Locate the cell with the specified text and output its (X, Y) center coordinate. 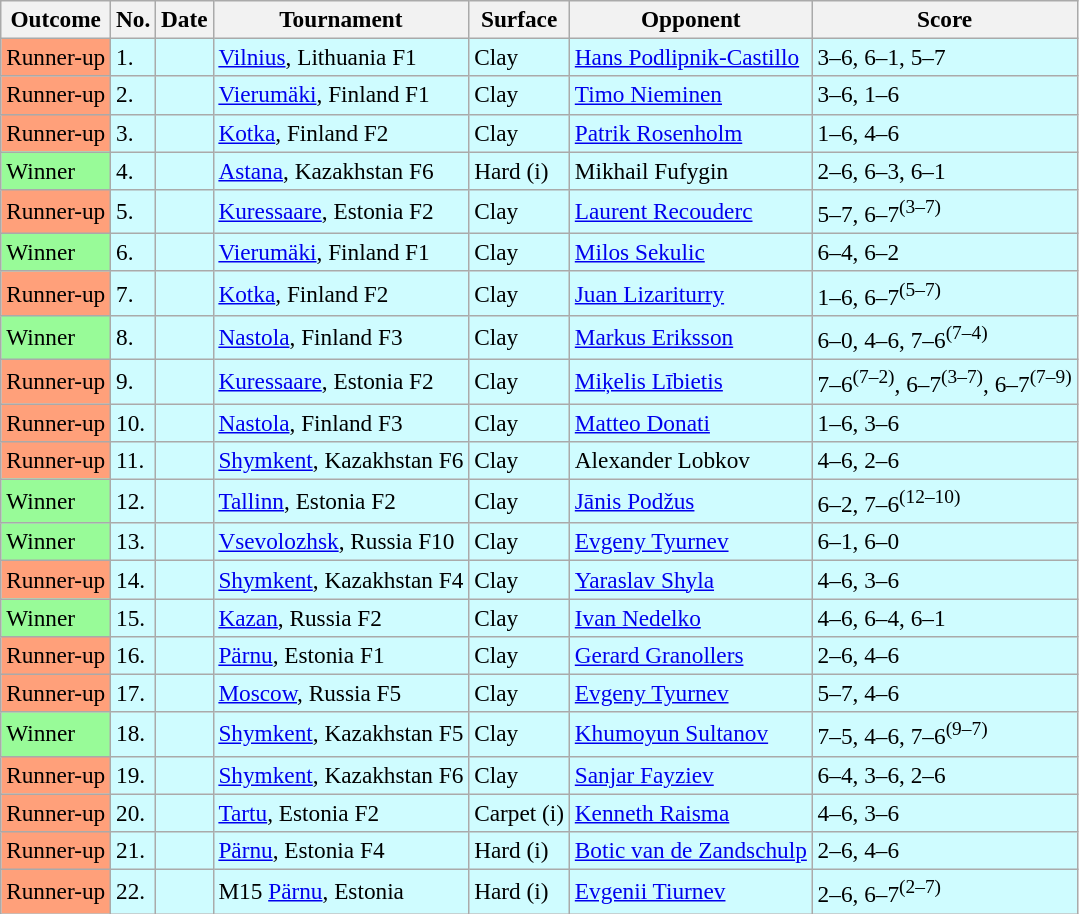
Kenneth Raisma (690, 812)
3. (134, 133)
Markus Eriksson (690, 337)
6–2, 7–6(12–10) (944, 501)
Botic van de Zandschulp (690, 850)
12. (134, 501)
Khumoyun Sultanov (690, 734)
5. (134, 211)
3–6, 6–1, 5–7 (944, 57)
7–6(7–2), 6–7(3–7), 6–7(7–9) (944, 381)
Date (184, 19)
Score (944, 19)
Timo Nieminen (690, 95)
Kazan, Russia F2 (341, 617)
10. (134, 422)
Yaraslav Shyla (690, 579)
Ivan Nedelko (690, 617)
16. (134, 655)
14. (134, 579)
8. (134, 337)
Mikhail Fufygin (690, 170)
Outcome (56, 19)
No. (134, 19)
4–6, 2–6 (944, 460)
Tartu, Estonia F2 (341, 812)
Tallinn, Estonia F2 (341, 501)
20. (134, 812)
5–7, 6–7(3–7) (944, 211)
1–6, 3–6 (944, 422)
Alexander Lobkov (690, 460)
Moscow, Russia F5 (341, 693)
Shymkent, Kazakhstan F5 (341, 734)
3–6, 1–6 (944, 95)
Vsevolozhsk, Russia F10 (341, 542)
4–6, 6–4, 6–1 (944, 617)
6–0, 4–6, 7–6(7–4) (944, 337)
Carpet (i) (520, 812)
13. (134, 542)
1. (134, 57)
15. (134, 617)
Vilnius, Lithuania F1 (341, 57)
4. (134, 170)
6–4, 6–2 (944, 252)
Patrik Rosenholm (690, 133)
17. (134, 693)
Juan Lizariturry (690, 293)
6–4, 3–6, 2–6 (944, 775)
21. (134, 850)
2. (134, 95)
Hans Podlipnik-Castillo (690, 57)
9. (134, 381)
Surface (520, 19)
Gerard Granollers (690, 655)
Sanjar Fayziev (690, 775)
Jānis Podžus (690, 501)
2–6, 6–3, 6–1 (944, 170)
5–7, 4–6 (944, 693)
18. (134, 734)
11. (134, 460)
Shymkent, Kazakhstan F4 (341, 579)
1–6, 6–7(5–7) (944, 293)
19. (134, 775)
Pärnu, Estonia F4 (341, 850)
Matteo Donati (690, 422)
Tournament (341, 19)
Opponent (690, 19)
1–6, 4–6 (944, 133)
Evgenii Tiurnev (690, 891)
6–1, 6–0 (944, 542)
7–5, 4–6, 7–6(9–7) (944, 734)
22. (134, 891)
Pärnu, Estonia F1 (341, 655)
Miķelis Lībietis (690, 381)
M15 Pärnu, Estonia (341, 891)
6. (134, 252)
7. (134, 293)
2–6, 6–7(2–7) (944, 891)
Milos Sekulic (690, 252)
Astana, Kazakhstan F6 (341, 170)
Laurent Recouderc (690, 211)
